Find where the given text appears and provide that cell's center as (x, y) coordinate. 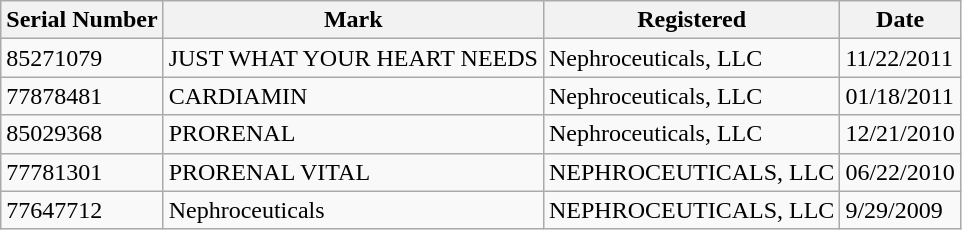
77878481 (82, 96)
Nephroceuticals (353, 210)
JUST WHAT YOUR HEART NEEDS (353, 58)
9/29/2009 (900, 210)
85271079 (82, 58)
77647712 (82, 210)
Serial Number (82, 20)
Date (900, 20)
CARDIAMIN (353, 96)
01/18/2011 (900, 96)
PRORENAL (353, 134)
12/21/2010 (900, 134)
77781301 (82, 172)
11/22/2011 (900, 58)
Registered (691, 20)
06/22/2010 (900, 172)
PRORENAL VITAL (353, 172)
85029368 (82, 134)
Mark (353, 20)
